Return the (x, y) coordinate for the center point of the cell that contains the specified text.  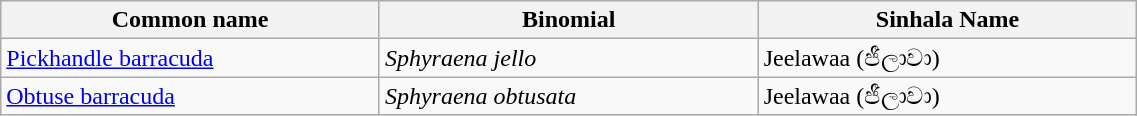
Obtuse barracuda (190, 96)
Sphyraena obtusata (568, 96)
Common name (190, 20)
Sphyraena jello (568, 58)
Pickhandle barracuda (190, 58)
Binomial (568, 20)
Sinhala Name (948, 20)
